Extract the [x, y] coordinate from the center of the cell holding the provided text.  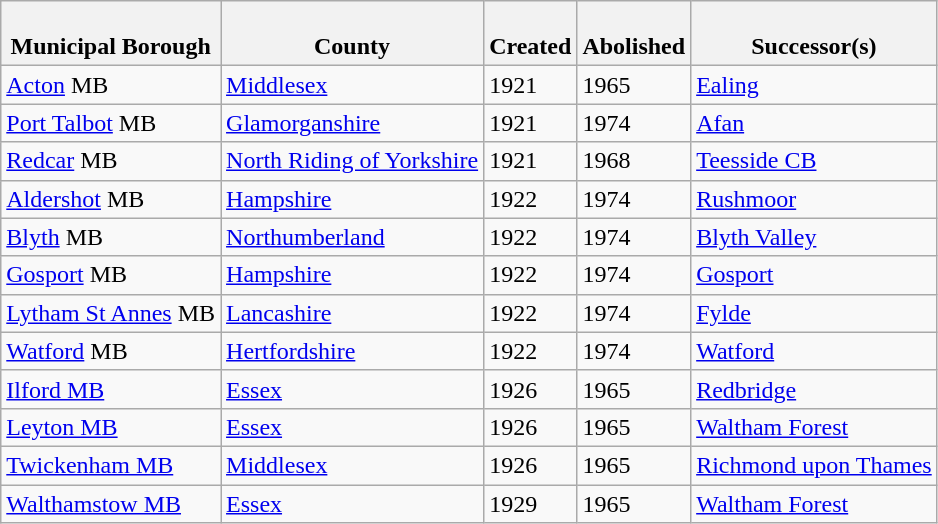
Successor(s) [814, 34]
Port Talbot MB [111, 123]
Northumberland [352, 237]
1929 [530, 503]
North Riding of Yorkshire [352, 161]
Aldershot MB [111, 199]
Teesside CB [814, 161]
Gosport [814, 275]
Redcar MB [111, 161]
Ilford MB [111, 389]
Hertfordshire [352, 351]
Redbridge [814, 389]
Lancashire [352, 313]
Richmond upon Thames [814, 465]
Rushmoor [814, 199]
Watford MB [111, 351]
Leyton MB [111, 427]
Created [530, 34]
Acton MB [111, 85]
Glamorganshire [352, 123]
Blyth MB [111, 237]
Ealing [814, 85]
Lytham St Annes MB [111, 313]
County [352, 34]
Twickenham MB [111, 465]
Watford [814, 351]
Blyth Valley [814, 237]
Fylde [814, 313]
Municipal Borough [111, 34]
Walthamstow MB [111, 503]
Afan [814, 123]
1968 [634, 161]
Abolished [634, 34]
Gosport MB [111, 275]
